Determine the (x, y) coordinate at the center of the cell enclosing the given text.  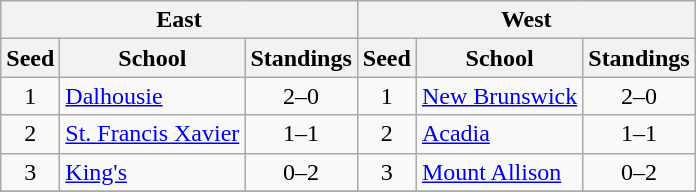
Mount Allison (499, 172)
St. Francis Xavier (152, 134)
Dalhousie (152, 96)
New Brunswick (499, 96)
King's (152, 172)
Acadia (499, 134)
East (180, 20)
West (526, 20)
